For the text-containing cell, return its midpoint in (X, Y) coordinate format. 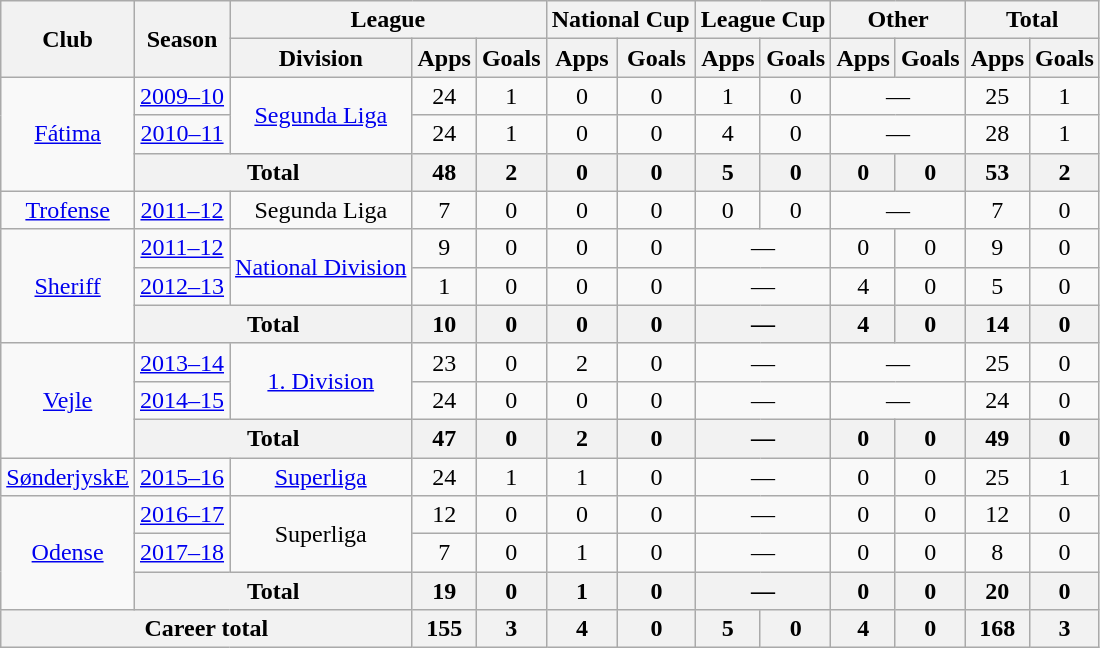
National Cup (620, 20)
League Cup (763, 20)
20 (997, 591)
47 (444, 438)
Season (182, 39)
48 (444, 172)
Career total (206, 629)
Vejle (68, 400)
2015–16 (182, 477)
23 (444, 362)
2012–13 (182, 286)
2016–17 (182, 515)
Sheriff (68, 286)
2014–15 (182, 400)
19 (444, 591)
League (388, 20)
14 (997, 324)
49 (997, 438)
SønderjyskE (68, 477)
8 (997, 553)
Other (898, 20)
Fátima (68, 134)
2013–14 (182, 362)
10 (444, 324)
155 (444, 629)
2010–11 (182, 134)
2009–10 (182, 96)
Odense (68, 553)
168 (997, 629)
National Division (321, 267)
Division (321, 58)
Club (68, 39)
1. Division (321, 381)
2017–18 (182, 553)
Trofense (68, 210)
28 (997, 134)
53 (997, 172)
